Return the (x, y) coordinate for the center point of the cell that contains the specified text.  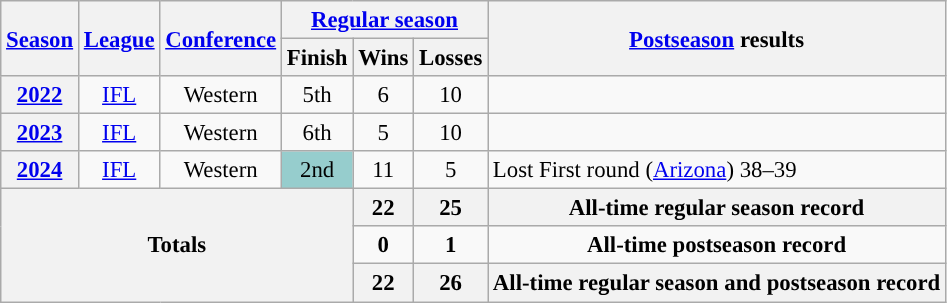
11 (384, 170)
Wins (384, 58)
6 (384, 95)
26 (451, 283)
Conference (221, 38)
Finish (316, 58)
2023 (40, 133)
0 (384, 245)
All-time regular season and postseason record (717, 283)
Losses (451, 58)
2024 (40, 170)
Season (40, 38)
All-time regular season record (717, 208)
Postseason results (717, 38)
Totals (177, 246)
1 (451, 245)
2022 (40, 95)
All-time postseason record (717, 245)
Lost First round (Arizona) 38–39 (717, 170)
League (118, 38)
6th (316, 133)
Regular season (384, 20)
25 (451, 208)
2nd (316, 170)
5th (316, 95)
